Scan for the cell matching the given text and deliver its (x, y) coordinate at center. 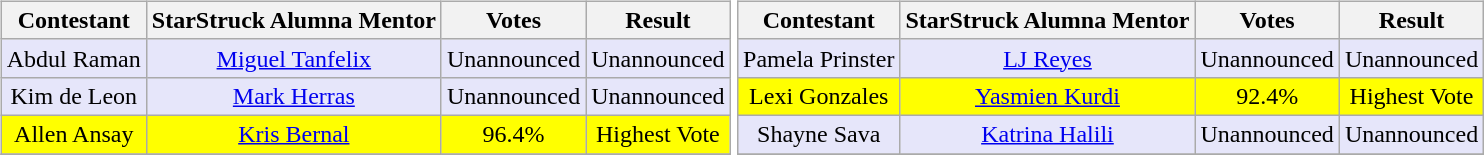
96.4% (513, 134)
Mark Herras (294, 96)
Katrina Halili (1048, 134)
Allen Ansay (74, 134)
Abdul Raman (74, 58)
LJ Reyes (1048, 58)
Shayne Sava (819, 134)
Kim de Leon (74, 96)
92.4% (1267, 96)
Pamela Prinster (819, 58)
Lexi Gonzales (819, 96)
Miguel Tanfelix (294, 58)
Kris Bernal (294, 134)
Yasmien Kurdi (1048, 96)
